Search for the cell housing the specified text and yield its (x, y) center coordinate. 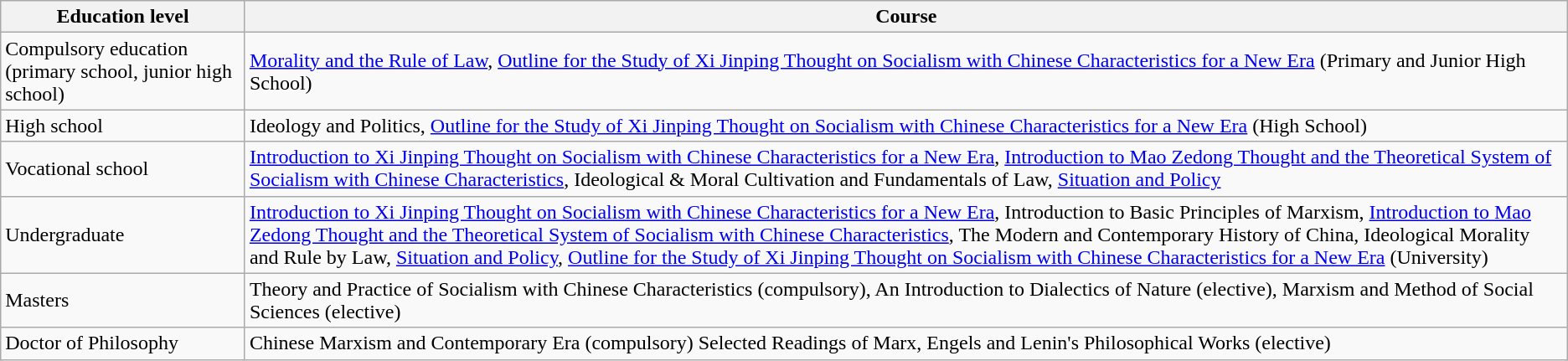
Vocational school (123, 169)
Doctor of Philosophy (123, 343)
High school (123, 126)
Chinese Marxism and Contemporary Era (compulsory) Selected Readings of Marx, Engels and Lenin's Philosophical Works (elective) (906, 343)
Ideology and Politics, Outline for the Study of Xi Jinping Thought on Socialism with Chinese Characteristics for a New Era (High School) (906, 126)
Compulsory education (primary school, junior high school) (123, 71)
Education level (123, 17)
Course (906, 17)
Masters (123, 300)
Undergraduate (123, 235)
